Extract the (x, y) coordinate from the center of the cell holding the provided text.  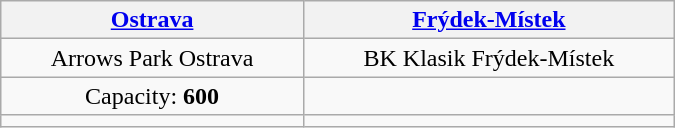
Arrows Park Ostrava (152, 58)
Ostrava (152, 20)
Frýdek-Místek (488, 20)
BK Klasik Frýdek-Místek (488, 58)
Capacity: 600 (152, 96)
